Search for the cell housing the specified text and yield its [x, y] center coordinate. 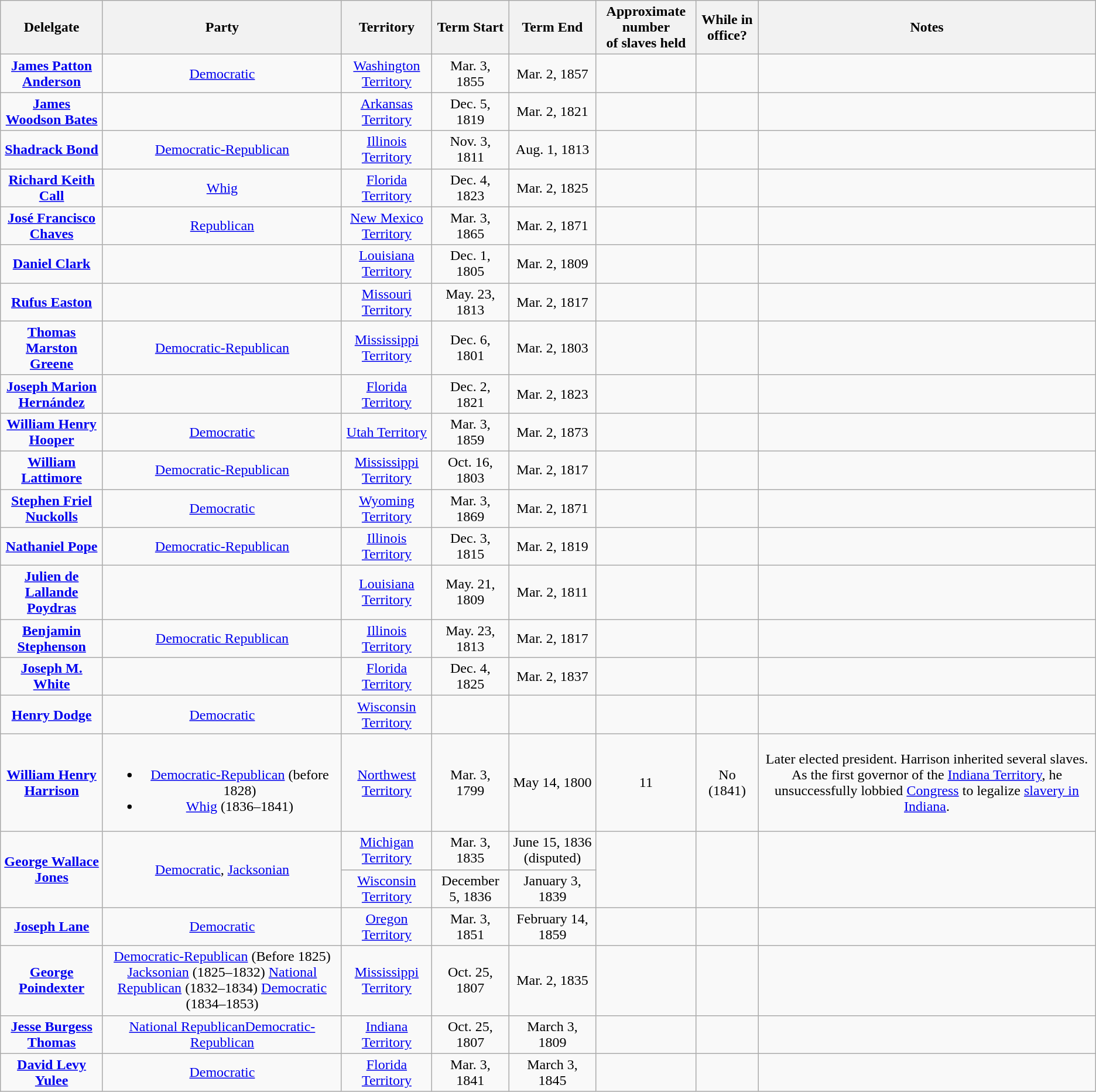
February 14, 1859 [552, 926]
Mar. 2, 1811 [552, 593]
Democratic Republican [222, 638]
Dec. 3, 1815 [470, 547]
Democratic-Republican (Before 1825)Jacksonian (1825–1832) National Republican (1832–1834) Democratic (1834–1853) [222, 980]
Term Start [470, 28]
José Francisco Chaves [52, 226]
Michigan Territory [386, 850]
Mar. 3, 1855 [470, 74]
New Mexico Territory [386, 226]
March 3, 1809 [552, 1034]
While in office? [727, 28]
Joseph M. White [52, 677]
Mar. 2, 1857 [552, 74]
11 [646, 782]
Mar. 2, 1835 [552, 980]
George Poindexter [52, 980]
Indiana Territory [386, 1034]
January 3, 1839 [552, 889]
Mar. 3, 1851 [470, 926]
William Lattimore [52, 470]
Territory [386, 28]
Mar. 2, 1825 [552, 187]
Aug. 1, 1813 [552, 150]
March 3, 1845 [552, 1073]
Richard Keith Call [52, 187]
William Henry Hooper [52, 432]
Mar. 3, 1859 [470, 432]
James Woodson Bates [52, 111]
Stephen Friel Nuckolls [52, 508]
May 14, 1800 [552, 782]
George Wallace Jones [52, 870]
Republican [222, 226]
Democratic, Jacksonian [222, 870]
Mar. 3, 1835 [470, 850]
Oct. 16, 1803 [470, 470]
Mar. 2, 1821 [552, 111]
William Henry Harrison [52, 782]
Joseph Lane [52, 926]
Joseph Marion Hernández [52, 393]
Mar. 3, 1799 [470, 782]
Mar. 2, 1803 [552, 348]
David Levy Yulee [52, 1073]
Rufus Easton [52, 302]
Henry Dodge [52, 714]
James Patton Anderson [52, 74]
Washington Territory [386, 74]
Delelgate [52, 28]
Dec. 6, 1801 [470, 348]
December 5, 1836 [470, 889]
Nathaniel Pope [52, 547]
Benjamin Stephenson [52, 638]
Dec. 4, 1823 [470, 187]
Mar. 2, 1873 [552, 432]
Approximate numberof slaves held [646, 28]
Mar. 2, 1837 [552, 677]
National RepublicanDemocratic-Republican [222, 1034]
Mar. 3, 1865 [470, 226]
Mar. 2, 1823 [552, 393]
Arkansas Territory [386, 111]
Democratic-Republican (before 1828)Whig (1836–1841) [222, 782]
Mar. 3, 1869 [470, 508]
Utah Territory [386, 432]
Mar. 2, 1819 [552, 547]
Mar. 2, 1809 [552, 263]
Dec. 5, 1819 [470, 111]
Julien de Lallande Poydras [52, 593]
June 15, 1836 (disputed) [552, 850]
Thomas Marston Greene [52, 348]
Northwest Territory [386, 782]
Shadrack Bond [52, 150]
Nov. 3, 1811 [470, 150]
Daniel Clark [52, 263]
Mar. 3, 1841 [470, 1073]
Notes [927, 28]
Dec. 2, 1821 [470, 393]
Jesse Burgess Thomas [52, 1034]
Wyoming Territory [386, 508]
May. 21, 1809 [470, 593]
Missouri Territory [386, 302]
Oregon Territory [386, 926]
No (1841) [727, 782]
Dec. 1, 1805 [470, 263]
Dec. 4, 1825 [470, 677]
Term End [552, 28]
Party [222, 28]
Whig [222, 187]
